Output the [X, Y] coordinate of the center of the cell containing the given text.  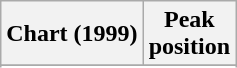
Chart (1999) [72, 34]
Peakposition [189, 34]
